Find where the given text appears and provide that cell's center as (X, Y) coordinate. 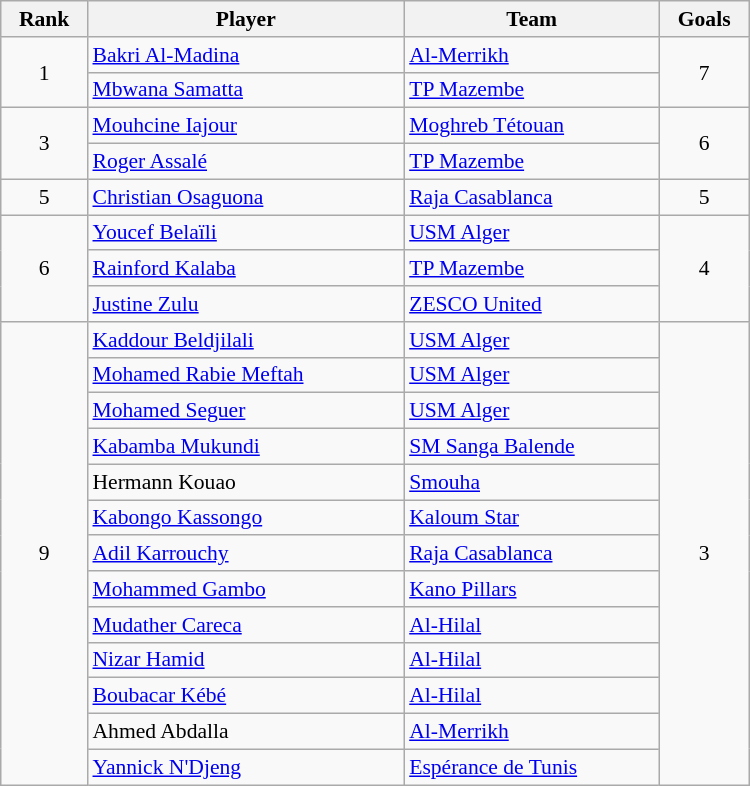
ZESCO United (532, 304)
Moghreb Tétouan (532, 126)
Kabongo Kassongo (246, 518)
Adil Karrouchy (246, 554)
9 (44, 554)
7 (704, 72)
Mohammed Gambo (246, 589)
4 (704, 268)
Player (246, 19)
Rainford Kalaba (246, 269)
Hermann Kouao (246, 482)
Youcef Belaïli (246, 233)
Goals (704, 19)
Mouhcine Iajour (246, 126)
Nizar Hamid (246, 660)
Smouha (532, 482)
Justine Zulu (246, 304)
Kabamba Mukundi (246, 447)
Christian Osaguona (246, 197)
Mbwana Samatta (246, 90)
Espérance de Tunis (532, 767)
Ahmed Abdalla (246, 732)
Team (532, 19)
Rank (44, 19)
Bakri Al-Madina (246, 55)
Kaddour Beldjilali (246, 340)
Mohamed Seguer (246, 411)
Yannick N'Djeng (246, 767)
Roger Assalé (246, 162)
Mohamed Rabie Meftah (246, 375)
Mudather Careca (246, 625)
Kano Pillars (532, 589)
1 (44, 72)
Kaloum Star (532, 518)
Boubacar Kébé (246, 696)
SM Sanga Balende (532, 447)
